Capture the cell that displays the provided text and extract its [x, y] central coordinate. 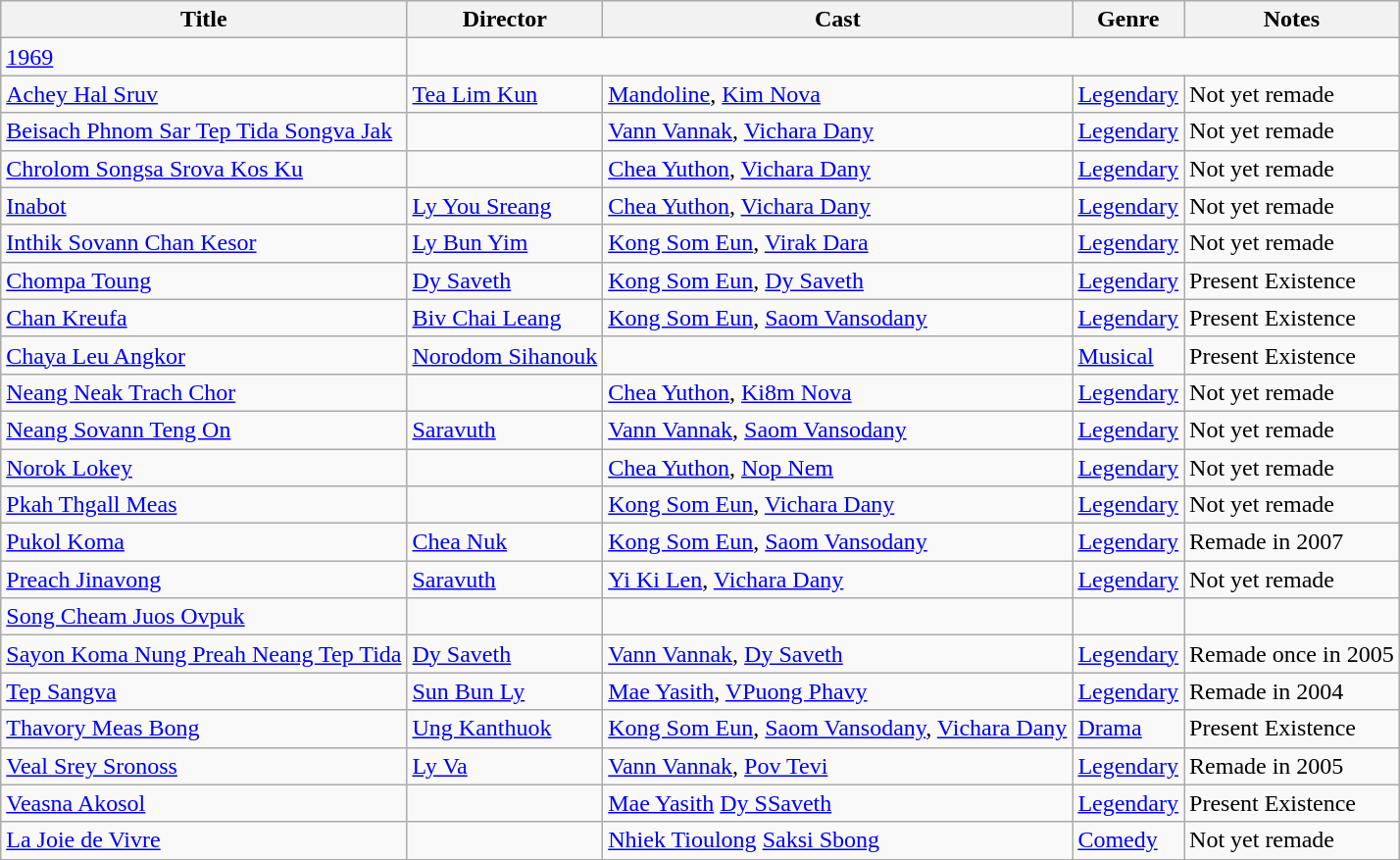
Director [505, 20]
Ly Va [505, 766]
Pkah Thgall Meas [204, 505]
Veal Srey Sronoss [204, 766]
Vann Vannak, Pov Tevi [837, 766]
Yi Ki Len, Vichara Dany [837, 580]
Vann Vannak, Saom Vansodany [837, 430]
Drama [1128, 729]
Thavory Meas Bong [204, 729]
Neang Neak Trach Chor [204, 392]
Neang Sovann Teng On [204, 430]
Kong Som Eun, Saom Vansodany, Vichara Dany [837, 729]
Chrolom Songsa Srova Kos Ku [204, 169]
Sun Bun Ly [505, 691]
Ung Kanthuok [505, 729]
Chea Yuthon, Ki8m Nova [837, 392]
Achey Hal Sruv [204, 94]
Preach Jinavong [204, 580]
Norok Lokey [204, 468]
Mae Yasith, VPuong Phavy [837, 691]
Comedy [1128, 840]
Norodom Sihanouk [505, 355]
Kong Som Eun, Dy Saveth [837, 280]
Sayon Koma Nung Preah Neang Tep Tida [204, 654]
Chaya Leu Angkor [204, 355]
Chea Nuk [505, 542]
Chea Yuthon, Nop Nem [837, 468]
Ly You Sreang [505, 206]
Remade in 2005 [1292, 766]
Pukol Koma [204, 542]
Notes [1292, 20]
Remade in 2007 [1292, 542]
Remade once in 2005 [1292, 654]
Mae Yasith Dy SSaveth [837, 803]
Chan Kreufa [204, 318]
Cast [837, 20]
La Joie de Vivre [204, 840]
Nhiek Tioulong Saksi Sbong [837, 840]
Veasna Akosol [204, 803]
Ly Bun Yim [505, 243]
Mandoline, Kim Nova [837, 94]
Remade in 2004 [1292, 691]
Vann Vannak, Vichara Dany [837, 131]
Inthik Sovann Chan Kesor [204, 243]
Inabot [204, 206]
Title [204, 20]
Song Cheam Juos Ovpuk [204, 617]
Biv Chai Leang [505, 318]
Vann Vannak, Dy Saveth [837, 654]
Kong Som Eun, Virak Dara [837, 243]
1969 [204, 57]
Musical [1128, 355]
Tep Sangva [204, 691]
Tea Lim Kun [505, 94]
Beisach Phnom Sar Tep Tida Songva Jak [204, 131]
Genre [1128, 20]
Kong Som Eun, Vichara Dany [837, 505]
Chompa Toung [204, 280]
